Pinpoint the cell where the given text exists, returning its (X, Y) midpoint coordinate. 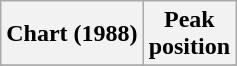
Chart (1988) (72, 34)
Peakposition (189, 34)
